Extract the [X, Y] coordinate from the center of the cell holding the provided text.  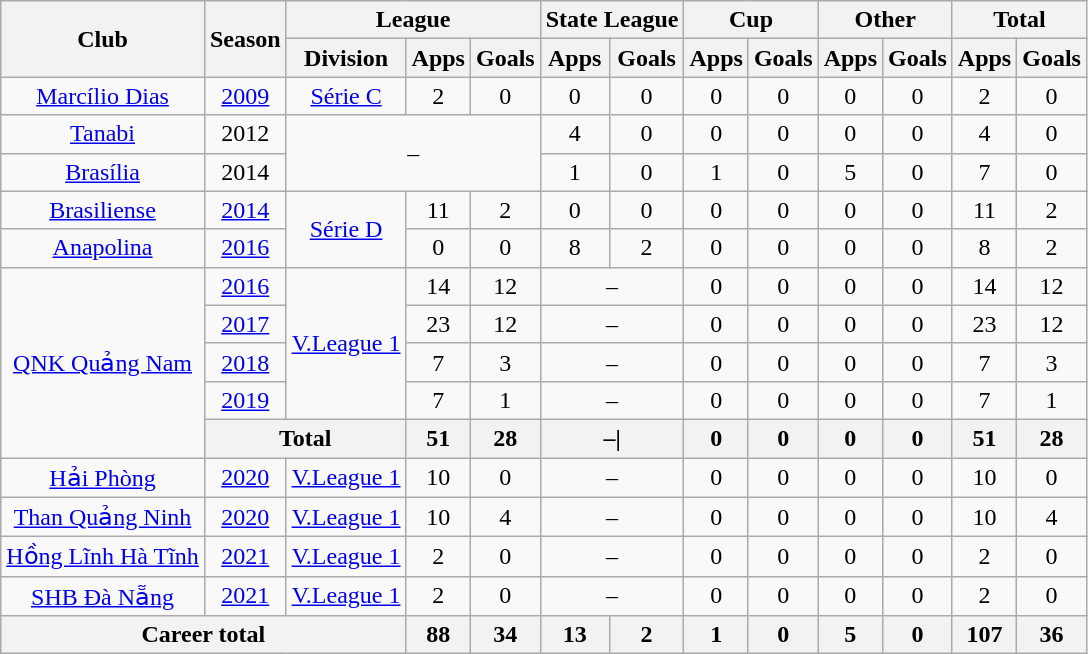
2012 [245, 134]
SHB Đà Nẵng [103, 596]
34 [505, 635]
2009 [245, 96]
Brasília [103, 172]
Brasiliense [103, 210]
Hồng Lĩnh Hà Tĩnh [103, 557]
Other [885, 20]
Série D [346, 229]
–| [612, 438]
Anapolina [103, 248]
Club [103, 39]
League [413, 20]
Tanabi [103, 134]
13 [574, 635]
2017 [245, 324]
Cup [751, 20]
107 [984, 635]
88 [438, 635]
2019 [245, 400]
Division [346, 58]
Career total [204, 635]
Hải Phòng [103, 478]
36 [1052, 635]
Than Quảng Ninh [103, 517]
QNK Quảng Nam [103, 362]
Série C [346, 96]
Season [245, 39]
2018 [245, 362]
State League [612, 20]
Marcílio Dias [103, 96]
